Output the [x, y] coordinate of the center of the cell containing the given text.  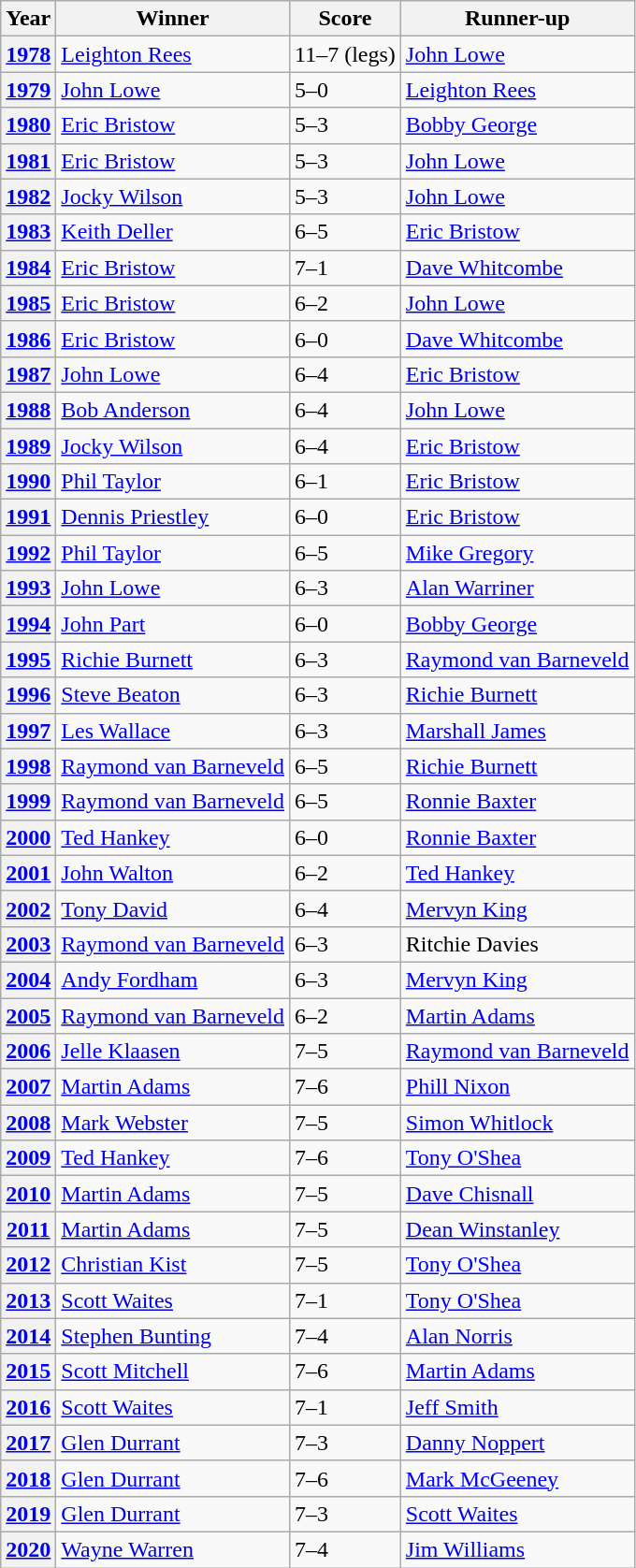
2020 [28, 1549]
1988 [28, 410]
Mark McGeeney [517, 1478]
2017 [28, 1443]
Wayne Warren [173, 1549]
2016 [28, 1407]
Runner-up [517, 19]
2014 [28, 1336]
Keith Deller [173, 232]
2004 [28, 980]
1980 [28, 125]
1999 [28, 802]
6–1 [344, 482]
2009 [28, 1158]
1992 [28, 553]
2015 [28, 1372]
Ritchie Davies [517, 944]
1995 [28, 660]
Jim Williams [517, 1549]
2002 [28, 908]
2010 [28, 1194]
2019 [28, 1514]
Dennis Priestley [173, 517]
1998 [28, 766]
5–0 [344, 90]
1990 [28, 482]
Bob Anderson [173, 410]
1982 [28, 196]
1979 [28, 90]
2006 [28, 1052]
1989 [28, 446]
Les Wallace [173, 731]
Scott Mitchell [173, 1372]
Christian Kist [173, 1265]
2013 [28, 1300]
1983 [28, 232]
1994 [28, 624]
Steve Beaton [173, 695]
Score [344, 19]
Stephen Bunting [173, 1336]
2018 [28, 1478]
2012 [28, 1265]
2003 [28, 944]
Mike Gregory [517, 553]
1991 [28, 517]
1993 [28, 588]
11–7 (legs) [344, 54]
Dave Chisnall [517, 1194]
1984 [28, 268]
2008 [28, 1123]
Winner [173, 19]
Phill Nixon [517, 1087]
Alan Warriner [517, 588]
1985 [28, 303]
1981 [28, 161]
Jeff Smith [517, 1407]
Alan Norris [517, 1336]
2005 [28, 1015]
Simon Whitlock [517, 1123]
Andy Fordham [173, 980]
Dean Winstanley [517, 1229]
Year [28, 19]
1996 [28, 695]
2000 [28, 837]
Danny Noppert [517, 1443]
2011 [28, 1229]
1987 [28, 374]
1997 [28, 731]
John Part [173, 624]
2001 [28, 873]
1978 [28, 54]
John Walton [173, 873]
Marshall James [517, 731]
Jelle Klaasen [173, 1052]
2007 [28, 1087]
Tony David [173, 908]
1986 [28, 339]
Mark Webster [173, 1123]
